Provide the (x, y) coordinate of the cell's center where the given text is located.  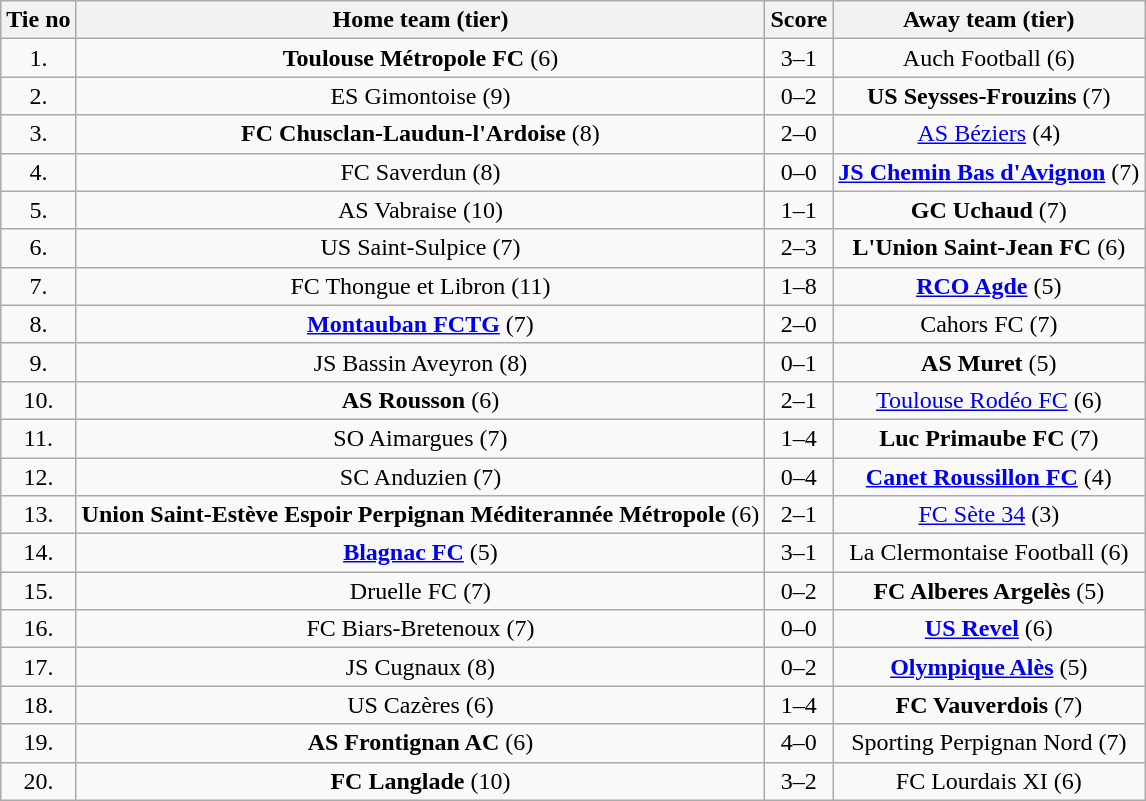
Score (799, 20)
AS Rousson (6) (420, 400)
Montauban FCTG (7) (420, 324)
FC Chusclan-Laudun-l'Ardoise (8) (420, 134)
1–1 (799, 210)
16. (38, 629)
Olympique Alès (5) (989, 667)
Tie no (38, 20)
AS Frontignan AC (6) (420, 743)
3. (38, 134)
FC Langlade (10) (420, 781)
AS Vabraise (10) (420, 210)
La Clermontaise Football (6) (989, 553)
Toulouse Métropole FC (6) (420, 58)
13. (38, 515)
19. (38, 743)
AS Béziers (4) (989, 134)
1–8 (799, 286)
FC Biars-Bretenoux (7) (420, 629)
17. (38, 667)
US Cazères (6) (420, 705)
15. (38, 591)
US Saint-Sulpice (7) (420, 248)
18. (38, 705)
FC Vauverdois (7) (989, 705)
SC Anduzien (7) (420, 477)
JS Cugnaux (8) (420, 667)
Luc Primaube FC (7) (989, 438)
8. (38, 324)
Away team (tier) (989, 20)
Cahors FC (7) (989, 324)
FC Sète 34 (3) (989, 515)
Toulouse Rodéo FC (6) (989, 400)
JS Chemin Bas d'Avignon (7) (989, 172)
Canet Roussillon FC (4) (989, 477)
1. (38, 58)
20. (38, 781)
JS Bassin Aveyron (8) (420, 362)
AS Muret (5) (989, 362)
Union Saint-Estève Espoir Perpignan Méditerannée Métropole (6) (420, 515)
SO Aimargues (7) (420, 438)
US Revel (6) (989, 629)
ES Gimontoise (9) (420, 96)
GC Uchaud (7) (989, 210)
Home team (tier) (420, 20)
FC Lourdais XI (6) (989, 781)
10. (38, 400)
11. (38, 438)
4. (38, 172)
Auch Football (6) (989, 58)
2. (38, 96)
4–0 (799, 743)
RCO Agde (5) (989, 286)
12. (38, 477)
0–1 (799, 362)
0–4 (799, 477)
5. (38, 210)
9. (38, 362)
2–3 (799, 248)
FC Alberes Argelès (5) (989, 591)
14. (38, 553)
US Seysses-Frouzins (7) (989, 96)
FC Saverdun (8) (420, 172)
7. (38, 286)
L'Union Saint-Jean FC (6) (989, 248)
3–2 (799, 781)
Druelle FC (7) (420, 591)
Sporting Perpignan Nord (7) (989, 743)
6. (38, 248)
Blagnac FC (5) (420, 553)
FC Thongue et Libron (11) (420, 286)
